Scan for the cell matching the given text and deliver its (X, Y) coordinate at center. 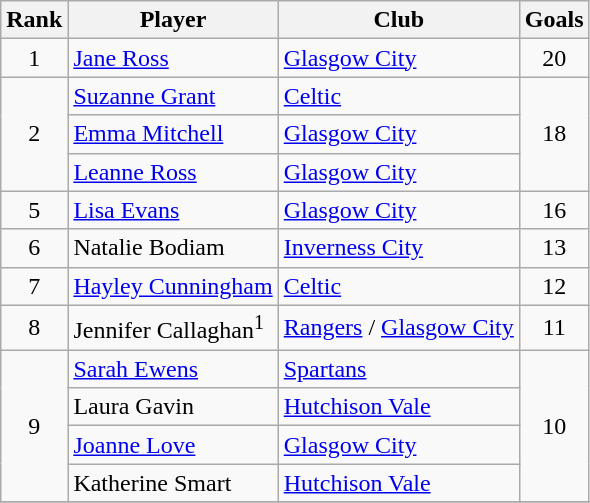
10 (554, 426)
Spartans (398, 369)
16 (554, 210)
Natalie Bodiam (173, 248)
Joanne Love (173, 445)
Katherine Smart (173, 483)
1 (34, 58)
Jennifer Callaghan1 (173, 328)
6 (34, 248)
Player (173, 20)
Goals (554, 20)
Inverness City (398, 248)
20 (554, 58)
Hayley Cunningham (173, 286)
Emma Mitchell (173, 134)
11 (554, 328)
Sarah Ewens (173, 369)
Rank (34, 20)
5 (34, 210)
Suzanne Grant (173, 96)
18 (554, 134)
12 (554, 286)
Club (398, 20)
Lisa Evans (173, 210)
Leanne Ross (173, 172)
13 (554, 248)
7 (34, 286)
Laura Gavin (173, 407)
Jane Ross (173, 58)
2 (34, 134)
Rangers / Glasgow City (398, 328)
8 (34, 328)
9 (34, 426)
